Capture the cell that displays the provided text and extract its [X, Y] central coordinate. 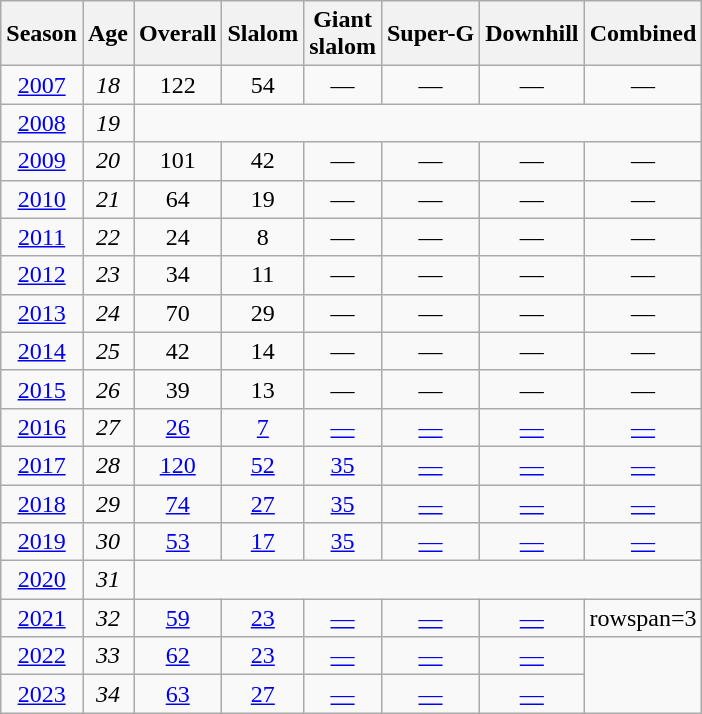
70 [178, 313]
101 [178, 161]
2011 [42, 237]
11 [263, 275]
13 [263, 389]
Super-G [430, 34]
2016 [42, 427]
2022 [42, 656]
Overall [178, 34]
59 [178, 618]
2018 [42, 503]
2010 [42, 199]
63 [178, 694]
2012 [42, 275]
2007 [42, 85]
52 [263, 465]
31 [108, 580]
2017 [42, 465]
25 [108, 351]
2009 [42, 161]
17 [263, 542]
2014 [42, 351]
Season [42, 34]
2020 [42, 580]
Slalom [263, 34]
28 [108, 465]
32 [108, 618]
rowspan=3 [643, 618]
33 [108, 656]
30 [108, 542]
14 [263, 351]
2019 [42, 542]
Downhill [532, 34]
39 [178, 389]
18 [108, 85]
22 [108, 237]
2015 [42, 389]
2023 [42, 694]
74 [178, 503]
7 [263, 427]
8 [263, 237]
Giantslalom [343, 34]
20 [108, 161]
Combined [643, 34]
Age [108, 34]
64 [178, 199]
2021 [42, 618]
21 [108, 199]
53 [178, 542]
122 [178, 85]
2013 [42, 313]
2008 [42, 123]
120 [178, 465]
54 [263, 85]
62 [178, 656]
